Locate the cell with the specified text and output its [X, Y] center coordinate. 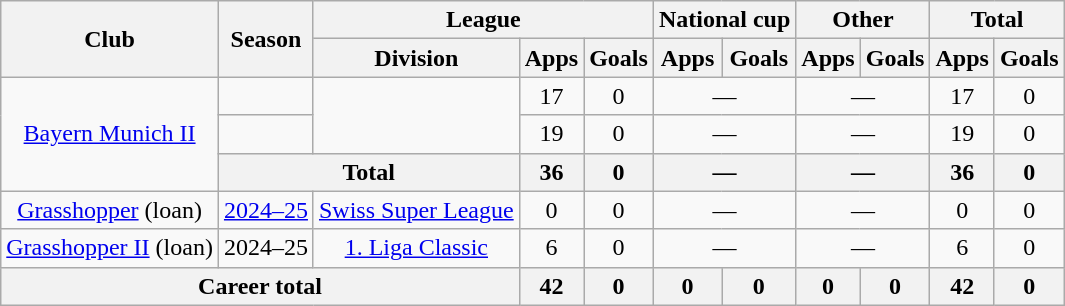
Season [266, 39]
Bayern Munich II [110, 134]
Club [110, 39]
Grasshopper II (loan) [110, 248]
Division [416, 58]
Other [863, 20]
League [483, 20]
Swiss Super League [416, 210]
Grasshopper (loan) [110, 210]
National cup [724, 20]
1. Liga Classic [416, 248]
Career total [260, 286]
